Provide the [X, Y] coordinate of the cell's center where the given text is located.  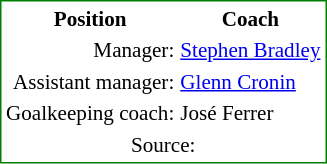
Stephen Bradley [250, 50]
Manager: [90, 50]
Position [90, 18]
Source: [162, 144]
Glenn Cronin [250, 82]
José Ferrer [250, 113]
Goalkeeping coach: [90, 113]
Coach [250, 18]
Assistant manager: [90, 82]
